Locate the cell with the specified text and output its [x, y] center coordinate. 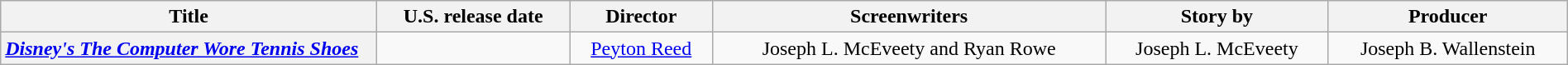
Peyton Reed [642, 48]
Disney's The Computer Wore Tennis Shoes [189, 48]
Joseph L. McEveety and Ryan Rowe [910, 48]
Story by [1217, 17]
Joseph L. McEveety [1217, 48]
Screenwriters [910, 17]
Joseph B. Wallenstein [1447, 48]
Producer [1447, 17]
U.S. release date [473, 17]
Director [642, 17]
Title [189, 17]
